For the text-containing cell, return its midpoint in (x, y) coordinate format. 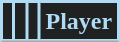
Player (78, 22)
